Search for the cell housing the specified text and yield its (x, y) center coordinate. 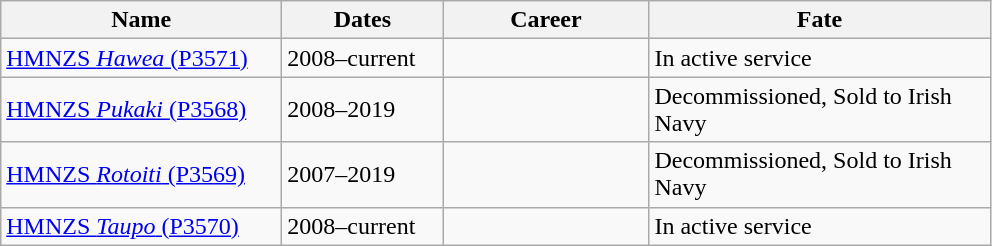
Dates (362, 20)
HMNZS Hawea (P3571) (142, 58)
Name (142, 20)
2007–2019 (362, 174)
HMNZS Pukaki (P3568) (142, 110)
HMNZS Taupo (P3570) (142, 226)
HMNZS Rotoiti (P3569) (142, 174)
Fate (820, 20)
Career (546, 20)
2008–2019 (362, 110)
